Identify which cell holds the provided text, then report its (X, Y) central coordinate. 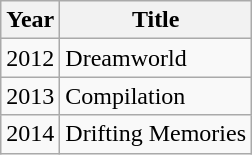
2013 (30, 96)
Year (30, 20)
2014 (30, 134)
Drifting Memories (156, 134)
Title (156, 20)
Compilation (156, 96)
Dreamworld (156, 58)
2012 (30, 58)
